Return [X, Y] of the center of cell containing provided text 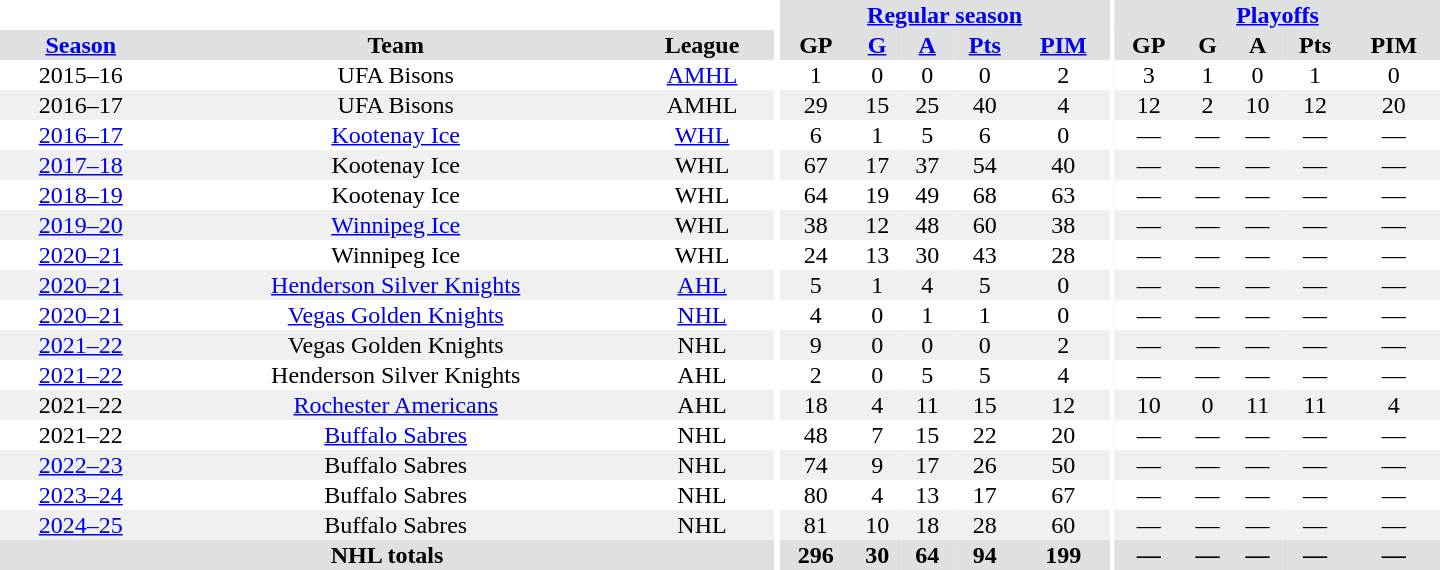
50 [1063, 465]
2017–18 [81, 165]
2018–19 [81, 195]
68 [984, 195]
54 [984, 165]
2024–25 [81, 525]
49 [927, 195]
NHL totals [387, 555]
81 [816, 525]
Rochester Americans [396, 405]
26 [984, 465]
3 [1148, 75]
Playoffs [1278, 15]
25 [927, 105]
League [702, 45]
80 [816, 495]
24 [816, 255]
63 [1063, 195]
Team [396, 45]
22 [984, 435]
74 [816, 465]
94 [984, 555]
37 [927, 165]
7 [877, 435]
2023–24 [81, 495]
29 [816, 105]
Season [81, 45]
199 [1063, 555]
2019–20 [81, 225]
2022–23 [81, 465]
2015–16 [81, 75]
Regular season [945, 15]
43 [984, 255]
19 [877, 195]
296 [816, 555]
